Find where the given text appears and provide that cell's center as (X, Y) coordinate. 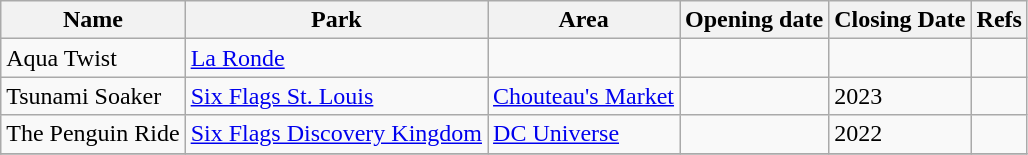
DC Universe (584, 134)
Aqua Twist (93, 58)
Opening date (754, 20)
Six Flags St. Louis (336, 96)
The Penguin Ride (93, 134)
Six Flags Discovery Kingdom (336, 134)
La Ronde (336, 58)
Area (584, 20)
Name (93, 20)
Chouteau's Market (584, 96)
Closing Date (900, 20)
Tsunami Soaker (93, 96)
2023 (900, 96)
Park (336, 20)
2022 (900, 134)
Refs (999, 20)
